Provide the (x, y) coordinate of the cell's center where the given text is located.  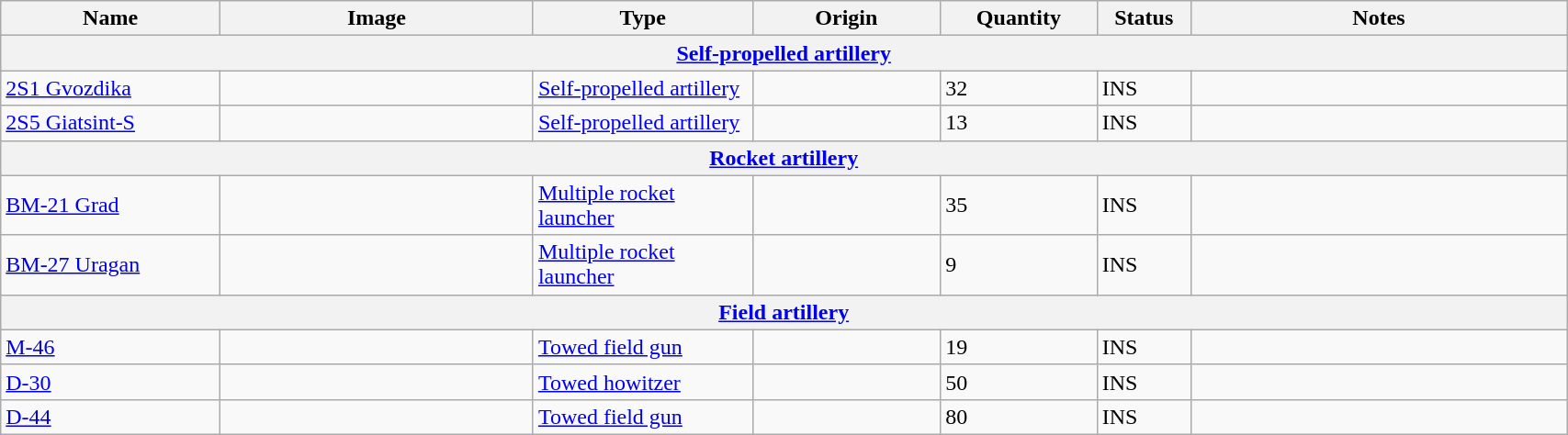
Rocket artillery (784, 158)
Field artillery (784, 312)
35 (1019, 206)
Image (377, 18)
Type (643, 18)
19 (1019, 347)
2S5 Giatsint-S (110, 123)
32 (1019, 88)
Origin (847, 18)
Towed howitzer (643, 382)
9 (1019, 264)
D-30 (110, 382)
2S1 Gvozdika (110, 88)
13 (1019, 123)
Notes (1378, 18)
80 (1019, 417)
Quantity (1019, 18)
BM-27 Uragan (110, 264)
Name (110, 18)
50 (1019, 382)
D-44 (110, 417)
Status (1144, 18)
M-46 (110, 347)
BM-21 Grad (110, 206)
